Capture the cell that displays the provided text and extract its (x, y) central coordinate. 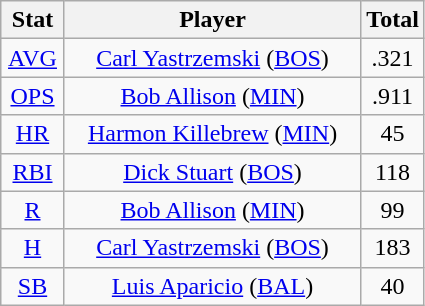
Total (393, 20)
OPS (33, 96)
HR (33, 134)
RBI (33, 172)
SB (33, 286)
Luis Aparicio (BAL) (212, 286)
Stat (33, 20)
H (33, 248)
45 (393, 134)
183 (393, 248)
Dick Stuart (BOS) (212, 172)
118 (393, 172)
.321 (393, 58)
R (33, 210)
40 (393, 286)
AVG (33, 58)
.911 (393, 96)
99 (393, 210)
Harmon Killebrew (MIN) (212, 134)
Player (212, 20)
